Capture the cell that displays the provided text and extract its [x, y] central coordinate. 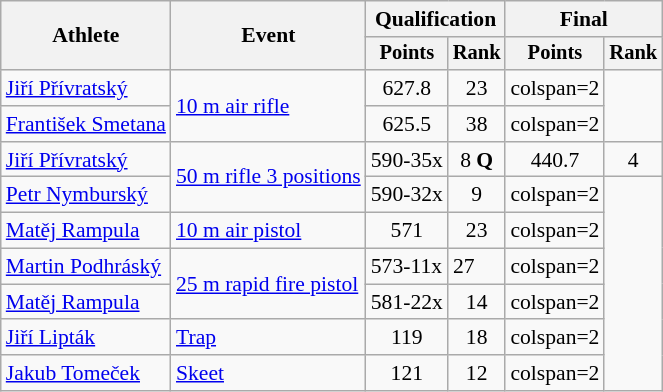
Martin Podhráský [86, 267]
627.8 [407, 88]
625.5 [407, 124]
4 [633, 160]
581-22x [407, 302]
571 [407, 231]
440.7 [554, 160]
Qualification [436, 19]
Skeet [268, 373]
12 [477, 373]
18 [477, 338]
121 [407, 373]
590-32x [407, 195]
50 m rifle 3 positions [268, 178]
Jiří Lipták [86, 338]
10 m air rifle [268, 106]
Petr Nymburský [86, 195]
8 Q [477, 160]
573-11x [407, 267]
Event [268, 36]
Athlete [86, 36]
590-35x [407, 160]
27 [477, 267]
František Smetana [86, 124]
25 m rapid fire pistol [268, 284]
38 [477, 124]
14 [477, 302]
Final [584, 19]
119 [407, 338]
Trap [268, 338]
9 [477, 195]
10 m air pistol [268, 231]
Jakub Tomeček [86, 373]
